For the text-containing cell, return its midpoint in (X, Y) coordinate format. 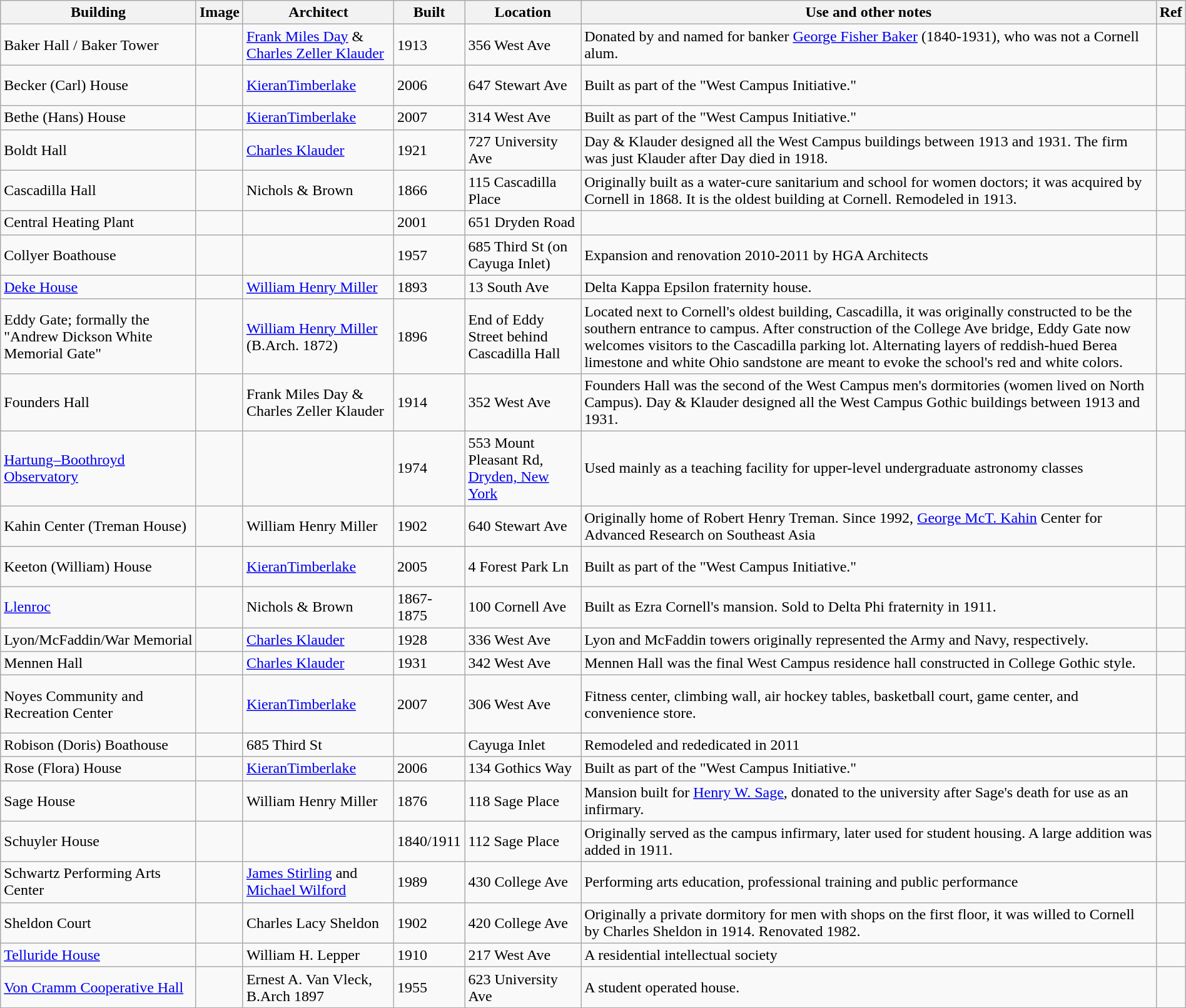
Schuyler House (99, 842)
1974 (429, 468)
Performing arts education, professional training and public performance (868, 882)
314 West Ave (523, 118)
217 West Ave (523, 955)
Kahin Center (Treman House) (99, 525)
100 Cornell Ave (523, 608)
Mennen Hall (99, 663)
112 Sage Place (523, 842)
1928 (429, 640)
Location (523, 13)
Used mainly as a teaching facility for upper-level undergraduate astronomy classes (868, 468)
1896 (429, 336)
Hartung–Boothroyd Observatory (99, 468)
Ernest A. Van Vleck, B.Arch 1897 (318, 987)
13 South Ave (523, 287)
306 West Ave (523, 704)
Sage House (99, 800)
A residential intellectual society (868, 955)
1840/1911 (429, 842)
Use and other notes (868, 13)
1989 (429, 882)
118 Sage Place (523, 800)
Remodeled and rededicated in 2011 (868, 745)
342 West Ave (523, 663)
1893 (429, 287)
Becker (Carl) House (99, 85)
356 West Ave (523, 45)
727 University Ave (523, 150)
553 Mount Pleasant Rd, Dryden, New York (523, 468)
Baker Hall / Baker Tower (99, 45)
2005 (429, 567)
Originally home of Robert Henry Treman. Since 1992, George McT. Kahin Center for Advanced Research on Southeast Asia (868, 525)
647 Stewart Ave (523, 85)
William Henry Miller (B.Arch. 1872) (318, 336)
Donated by and named for banker George Fisher Baker (1840-1931), who was not a Cornell alum. (868, 45)
623 University Ave (523, 987)
1957 (429, 255)
336 West Ave (523, 640)
Central Heating Plant (99, 223)
685 Third St (on Cayuga Inlet) (523, 255)
Charles Lacy Sheldon (318, 923)
Deke House (99, 287)
James Stirling and Michael Wilford (318, 882)
Founders Hall (99, 402)
1914 (429, 402)
640 Stewart Ave (523, 525)
4 Forest Park Ln (523, 567)
Cascadilla Hall (99, 190)
Building (99, 13)
A student operated house. (868, 987)
Boldt Hall (99, 150)
Architect (318, 13)
Expansion and renovation 2010-2011 by HGA Architects (868, 255)
Image (219, 13)
Mennen Hall was the final West Campus residence hall constructed in College Gothic style. (868, 663)
Schwartz Performing Arts Center (99, 882)
Cayuga Inlet (523, 745)
1921 (429, 150)
Lyon and McFaddin towers originally represented the Army and Navy, respectively. (868, 640)
Bethe (Hans) House (99, 118)
1876 (429, 800)
Fitness center, climbing wall, air hockey tables, basketball court, game center, and convenience store. (868, 704)
Sheldon Court (99, 923)
352 West Ave (523, 402)
Lyon/McFaddin/War Memorial (99, 640)
430 College Ave (523, 882)
Noyes Community and Recreation Center (99, 704)
1913 (429, 45)
Originally served as the campus infirmary, later used for student housing. A large addition was added in 1911. (868, 842)
Keeton (William) House (99, 567)
Ref (1171, 13)
115 Cascadilla Place (523, 190)
Day & Klauder designed all the West Campus buildings between 1913 and 1931. The firm was just Klauder after Day died in 1918. (868, 150)
Robison (Doris) Boathouse (99, 745)
1867-1875 (429, 608)
Delta Kappa Epsilon fraternity house. (868, 287)
William H. Lepper (318, 955)
651 Dryden Road (523, 223)
420 College Ave (523, 923)
1866 (429, 190)
Collyer Boathouse (99, 255)
Built (429, 13)
Telluride House (99, 955)
End of Eddy Street behind Cascadilla Hall (523, 336)
Von Cramm Cooperative Hall (99, 987)
Eddy Gate; formally the "Andrew Dickson White Memorial Gate" (99, 336)
Rose (Flora) House (99, 769)
Mansion built for Henry W. Sage, donated to the university after Sage's death for use as an infirmary. (868, 800)
685 Third St (318, 745)
Llenroc (99, 608)
Originally a private dormitory for men with shops on the first floor, it was willed to Cornell by Charles Sheldon in 1914. Renovated 1982. (868, 923)
1931 (429, 663)
134 Gothics Way (523, 769)
Built as Ezra Cornell's mansion. Sold to Delta Phi fraternity in 1911. (868, 608)
2001 (429, 223)
1910 (429, 955)
1955 (429, 987)
